Return the (X, Y) coordinate for the center point of the cell that contains the specified text.  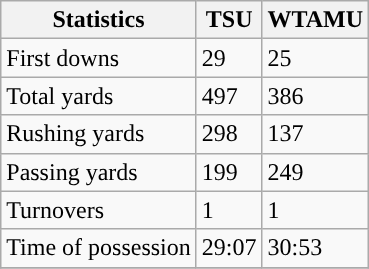
First downs (99, 58)
29 (229, 58)
Turnovers (99, 210)
29:07 (229, 248)
199 (229, 172)
WTAMU (316, 20)
137 (316, 134)
Time of possession (99, 248)
497 (229, 96)
Passing yards (99, 172)
30:53 (316, 248)
Rushing yards (99, 134)
25 (316, 58)
249 (316, 172)
Total yards (99, 96)
298 (229, 134)
386 (316, 96)
TSU (229, 20)
Statistics (99, 20)
